Identify which cell holds the provided text, then report its (X, Y) central coordinate. 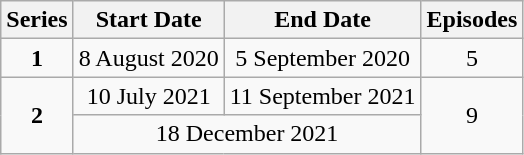
9 (472, 115)
18 December 2021 (247, 134)
1 (37, 58)
Episodes (472, 20)
11 September 2021 (322, 96)
5 (472, 58)
Start Date (148, 20)
End Date (322, 20)
Series (37, 20)
10 July 2021 (148, 96)
2 (37, 115)
5 September 2020 (322, 58)
8 August 2020 (148, 58)
